Capture the cell that displays the provided text and extract its [X, Y] central coordinate. 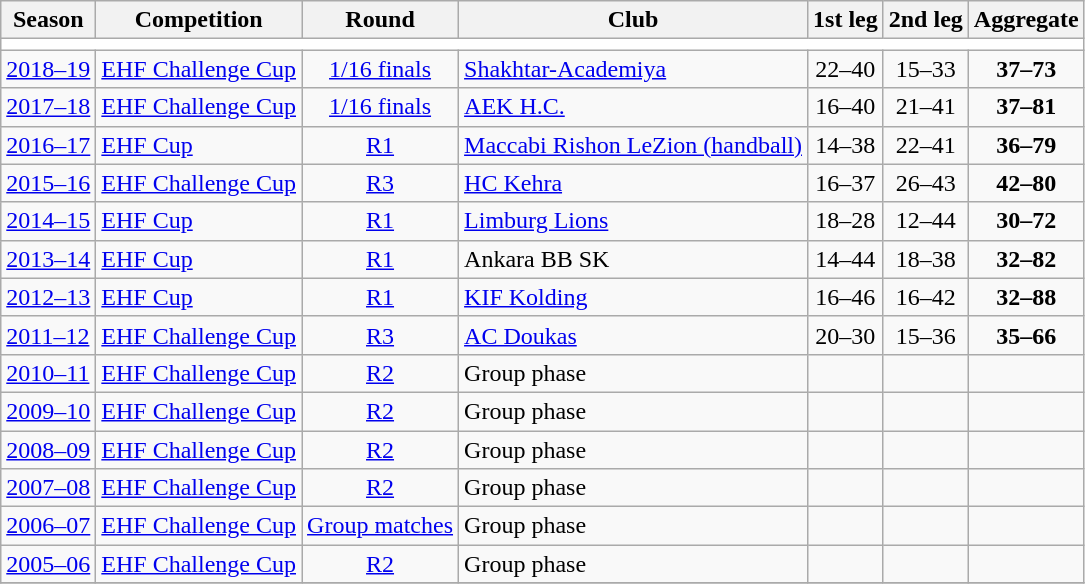
2014–15 [48, 221]
2009–10 [48, 411]
Club [634, 20]
2016–17 [48, 145]
16–46 [846, 297]
37–73 [1026, 69]
Group matches [380, 526]
KIF Kolding [634, 297]
2011–12 [48, 335]
16–40 [846, 107]
20–30 [846, 335]
Competition [199, 20]
AC Doukas [634, 335]
42–80 [1026, 183]
22–41 [926, 145]
18–38 [926, 259]
36–79 [1026, 145]
2012–13 [48, 297]
Limburg Lions [634, 221]
26–43 [926, 183]
2nd leg [926, 20]
2018–19 [48, 69]
32–82 [1026, 259]
2015–16 [48, 183]
14–44 [846, 259]
30–72 [1026, 221]
AEK H.C. [634, 107]
15–36 [926, 335]
35–66 [1026, 335]
2008–09 [48, 449]
2005–06 [48, 564]
16–37 [846, 183]
2007–08 [48, 488]
12–44 [926, 221]
14–38 [846, 145]
1st leg [846, 20]
Maccabi Rishon LeZion (handball) [634, 145]
2006–07 [48, 526]
Aggregate [1026, 20]
21–41 [926, 107]
Shakhtar-Academiya [634, 69]
32–88 [1026, 297]
2010–11 [48, 373]
15–33 [926, 69]
2017–18 [48, 107]
Season [48, 20]
22–40 [846, 69]
2013–14 [48, 259]
Round [380, 20]
Ankara BB SK [634, 259]
16–42 [926, 297]
18–28 [846, 221]
37–81 [1026, 107]
HC Kehra [634, 183]
